Capture the cell that displays the provided text and extract its (x, y) central coordinate. 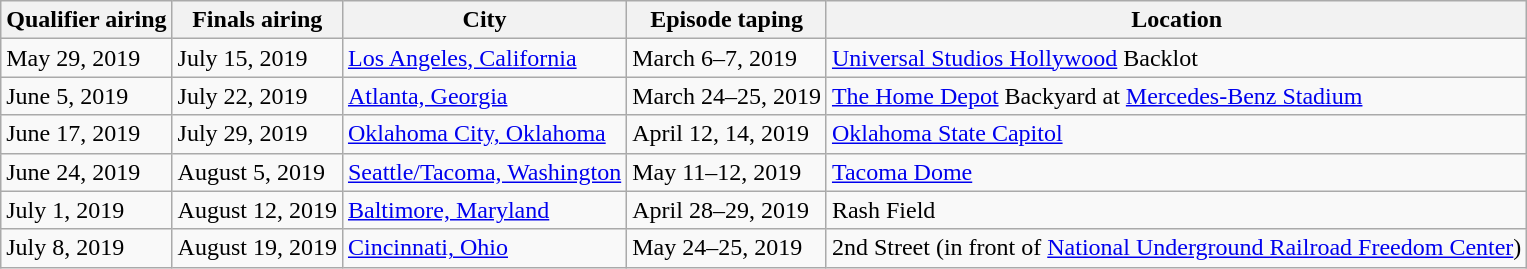
June 5, 2019 (86, 96)
July 1, 2019 (86, 210)
July 8, 2019 (86, 248)
July 29, 2019 (257, 134)
June 24, 2019 (86, 172)
2nd Street (in front of National Underground Railroad Freedom Center) (1176, 248)
July 15, 2019 (257, 58)
June 17, 2019 (86, 134)
Cincinnati, Ohio (484, 248)
May 24–25, 2019 (727, 248)
July 22, 2019 (257, 96)
Seattle/Tacoma, Washington (484, 172)
Universal Studios Hollywood Backlot (1176, 58)
The Home Depot Backyard at Mercedes-Benz Stadium (1176, 96)
May 11–12, 2019 (727, 172)
City (484, 20)
Baltimore, Maryland (484, 210)
Finals airing (257, 20)
Atlanta, Georgia (484, 96)
August 19, 2019 (257, 248)
Tacoma Dome (1176, 172)
Oklahoma State Capitol (1176, 134)
August 12, 2019 (257, 210)
Oklahoma City, Oklahoma (484, 134)
Los Angeles, California (484, 58)
Rash Field (1176, 210)
August 5, 2019 (257, 172)
May 29, 2019 (86, 58)
Location (1176, 20)
Qualifier airing (86, 20)
Episode taping (727, 20)
April 28–29, 2019 (727, 210)
March 24–25, 2019 (727, 96)
April 12, 14, 2019 (727, 134)
March 6–7, 2019 (727, 58)
